Return [x, y] of the center of cell containing provided text 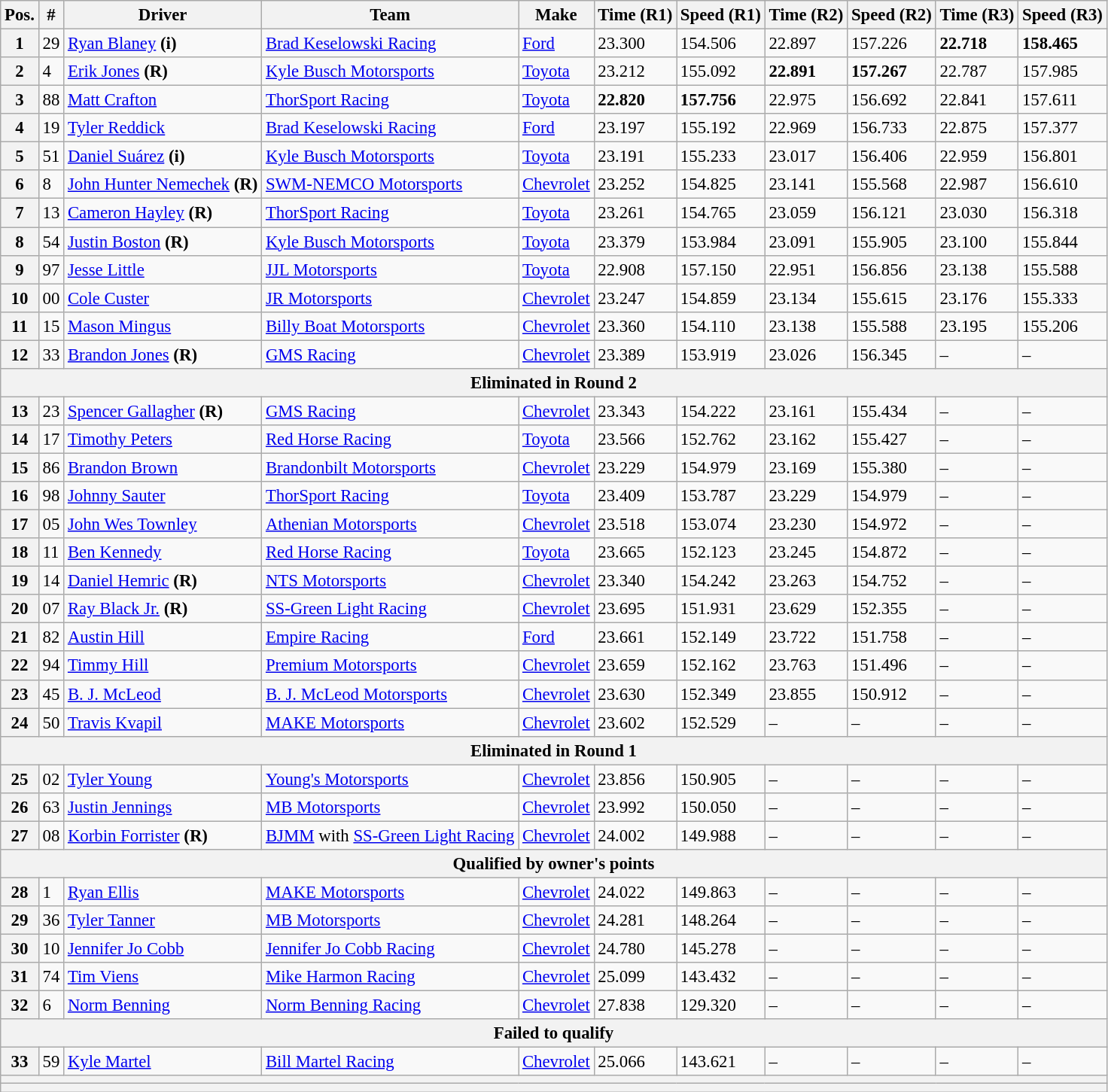
John Hunter Nemechek (R) [163, 184]
25.066 [635, 1062]
18 [20, 552]
23.855 [806, 694]
157.756 [721, 100]
22.959 [977, 157]
Norm Benning Racing [390, 1005]
Daniel Suárez (i) [163, 157]
Tim Viens [163, 977]
51 [51, 157]
25 [20, 779]
23.340 [635, 581]
Premium Motorsports [390, 666]
23.722 [806, 637]
22.875 [977, 128]
155.434 [892, 411]
Timmy Hill [163, 666]
154.222 [721, 411]
50 [51, 722]
Brandon Brown [163, 467]
36 [51, 920]
24.780 [635, 949]
08 [51, 835]
23.026 [806, 354]
24.281 [635, 920]
148.264 [721, 920]
NTS Motorsports [390, 581]
23.856 [635, 779]
Ray Black Jr. (R) [163, 609]
23.261 [635, 213]
Johnny Sauter [163, 496]
Mike Harmon Racing [390, 977]
143.432 [721, 977]
155.905 [892, 242]
2 [20, 71]
Cameron Hayley (R) [163, 213]
23.343 [635, 411]
12 [20, 354]
153.074 [721, 525]
150.905 [721, 779]
154.765 [721, 213]
Tyler Reddick [163, 128]
00 [51, 298]
07 [51, 609]
John Wes Townley [163, 525]
31 [20, 977]
Austin Hill [163, 637]
Tyler Young [163, 779]
22.820 [635, 100]
149.988 [721, 835]
155.380 [892, 467]
155.844 [1063, 242]
23.602 [635, 722]
156.856 [892, 269]
157.377 [1063, 128]
22.969 [806, 128]
94 [51, 666]
Jennifer Jo Cobb [163, 949]
Mason Mingus [163, 326]
97 [51, 269]
23.360 [635, 326]
153.919 [721, 354]
86 [51, 467]
23.247 [635, 298]
23.212 [635, 71]
23.659 [635, 666]
63 [51, 808]
Ryan Ellis [163, 892]
21 [20, 637]
23.100 [977, 242]
27.838 [635, 1005]
155.092 [721, 71]
Time (R1) [635, 15]
98 [51, 496]
151.931 [721, 609]
Travis Kvapil [163, 722]
22.891 [806, 71]
22.787 [977, 71]
23.252 [635, 184]
Empire Racing [390, 637]
SWM-NEMCO Motorsports [390, 184]
23.162 [806, 440]
27 [20, 835]
23.695 [635, 609]
155.206 [1063, 326]
155.192 [721, 128]
156.406 [892, 157]
24 [20, 722]
28 [20, 892]
157.611 [1063, 100]
Korbin Forrister (R) [163, 835]
Team [390, 15]
154.872 [892, 552]
88 [51, 100]
Jesse Little [163, 269]
23.245 [806, 552]
152.162 [721, 666]
5 [20, 157]
02 [51, 779]
Time (R3) [977, 15]
152.529 [721, 722]
154.972 [892, 525]
25.099 [635, 977]
23.197 [635, 128]
156.345 [892, 354]
150.912 [892, 694]
22.987 [977, 184]
Qualified by owner's points [554, 864]
24.022 [635, 892]
3 [20, 100]
156.801 [1063, 157]
23.992 [635, 808]
154.242 [721, 581]
9 [20, 269]
Justin Jennings [163, 808]
129.320 [721, 1005]
Failed to qualify [554, 1033]
23.389 [635, 354]
152.355 [892, 609]
54 [51, 242]
152.349 [721, 694]
155.427 [892, 440]
Kyle Martel [163, 1062]
Tyler Tanner [163, 920]
23.059 [806, 213]
Brandon Jones (R) [163, 354]
23.629 [806, 609]
156.610 [1063, 184]
157.226 [892, 44]
23.091 [806, 242]
23.161 [806, 411]
Ben Kennedy [163, 552]
BJMM with SS-Green Light Racing [390, 835]
32 [20, 1005]
16 [20, 496]
22.841 [977, 100]
22.897 [806, 44]
154.506 [721, 44]
Driver [163, 15]
156.733 [892, 128]
Eliminated in Round 1 [554, 750]
23.566 [635, 440]
22.951 [806, 269]
23.176 [977, 298]
30 [20, 949]
24.002 [635, 835]
Daniel Hemric (R) [163, 581]
23.661 [635, 637]
155.615 [892, 298]
23.191 [635, 157]
22.975 [806, 100]
B. J. McLeod Motorsports [390, 694]
152.149 [721, 637]
152.762 [721, 440]
Brandonbilt Motorsports [390, 467]
B. J. McLeod [163, 694]
Erik Jones (R) [163, 71]
Speed (R1) [721, 15]
156.692 [892, 100]
23.763 [806, 666]
23.300 [635, 44]
156.121 [892, 213]
22 [20, 666]
Billy Boat Motorsports [390, 326]
7 [20, 213]
149.863 [721, 892]
Ryan Blaney (i) [163, 44]
23.630 [635, 694]
JR Motorsports [390, 298]
156.318 [1063, 213]
155.333 [1063, 298]
23.263 [806, 581]
153.984 [721, 242]
150.050 [721, 808]
JJL Motorsports [390, 269]
143.621 [721, 1062]
157.985 [1063, 71]
23.169 [806, 467]
Time (R2) [806, 15]
154.859 [721, 298]
20 [20, 609]
154.752 [892, 581]
154.110 [721, 326]
Young's Motorsports [390, 779]
45 [51, 694]
23.665 [635, 552]
Eliminated in Round 2 [554, 383]
153.787 [721, 496]
74 [51, 977]
Cole Custer [163, 298]
23.134 [806, 298]
05 [51, 525]
151.758 [892, 637]
23.195 [977, 326]
23.230 [806, 525]
23.030 [977, 213]
23.379 [635, 242]
145.278 [721, 949]
158.465 [1063, 44]
# [51, 15]
Spencer Gallagher (R) [163, 411]
154.825 [721, 184]
23.409 [635, 496]
Athenian Motorsports [390, 525]
Make [556, 15]
155.233 [721, 157]
82 [51, 637]
Speed (R2) [892, 15]
155.568 [892, 184]
26 [20, 808]
22.908 [635, 269]
152.123 [721, 552]
SS-Green Light Racing [390, 609]
157.150 [721, 269]
151.496 [892, 666]
Justin Boston (R) [163, 242]
Speed (R3) [1063, 15]
23.017 [806, 157]
22.718 [977, 44]
23.141 [806, 184]
157.267 [892, 71]
Jennifer Jo Cobb Racing [390, 949]
Norm Benning [163, 1005]
23.518 [635, 525]
Bill Martel Racing [390, 1062]
59 [51, 1062]
Timothy Peters [163, 440]
Pos. [20, 15]
Matt Crafton [163, 100]
